Extract the (X, Y) coordinate from the center of the cell holding the provided text.  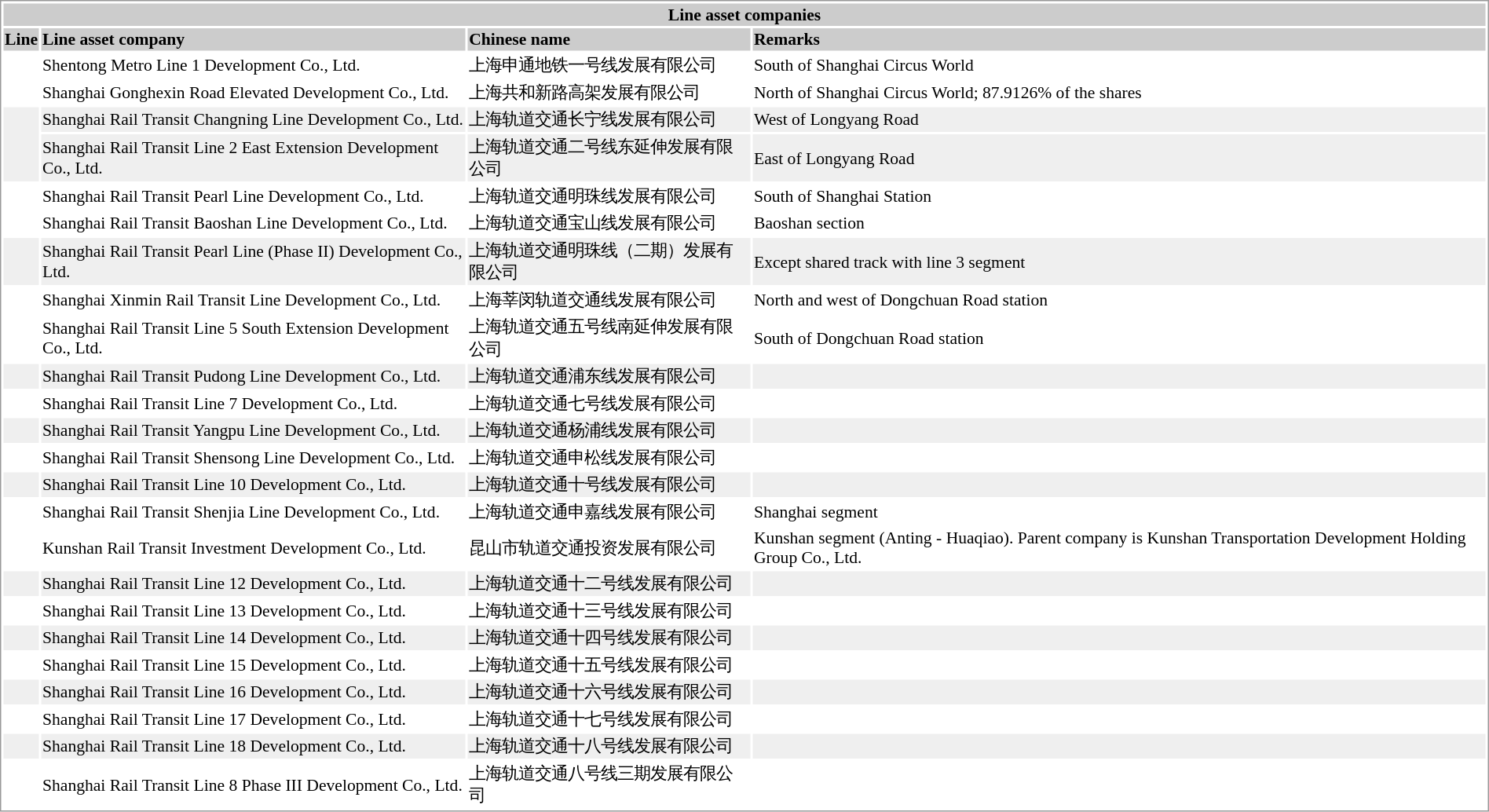
Shanghai Rail Transit Line 13 Development Co., Ltd. (253, 611)
South of Shanghai Station (1120, 196)
上海轨道交通明珠线发展有限公司 (609, 196)
Shanghai Rail Transit Changning Line Development Co., Ltd. (253, 119)
Kunshan segment (Anting - Huaqiao). Parent company is Kunshan Transportation Development Holding Group Co., Ltd. (1120, 547)
Shanghai Rail Transit Line 2 East Extension Development Co., Ltd. (253, 158)
上海轨道交通浦东线发展有限公司 (609, 377)
Except shared track with line 3 segment (1120, 262)
East of Longyang Road (1120, 158)
上海轨道交通长宁线发展有限公司 (609, 119)
上海轨道交通十五号线发展有限公司 (609, 665)
Shanghai Rail Transit Yangpu Line Development Co., Ltd. (253, 430)
Shanghai Rail Transit Line 10 Development Co., Ltd. (253, 485)
上海轨道交通十号线发展有限公司 (609, 485)
Shanghai Rail Transit Line 15 Development Co., Ltd. (253, 665)
South of Shanghai Circus World (1120, 66)
上海轨道交通杨浦线发展有限公司 (609, 430)
上海轨道交通八号线三期发展有限公司 (609, 785)
上海轨道交通十四号线发展有限公司 (609, 638)
Shanghai Rail Transit Line 18 Development Co., Ltd. (253, 746)
Line asset company (253, 39)
Shanghai Rail Transit Pearl Line (Phase II) Development Co., Ltd. (253, 262)
North and west of Dongchuan Road station (1120, 300)
North of Shanghai Circus World; 87.9126% of the shares (1120, 93)
Shanghai Rail Transit Baoshan Line Development Co., Ltd. (253, 223)
Shanghai Rail Transit Line 8 Phase III Development Co., Ltd. (253, 785)
上海轨道交通十二号线发展有限公司 (609, 584)
Shanghai Rail Transit Shensong Line Development Co., Ltd. (253, 458)
上海轨道交通七号线发展有限公司 (609, 404)
上海共和新路高架发展有限公司 (609, 93)
Shanghai Rail Transit Line 14 Development Co., Ltd. (253, 638)
上海轨道交通二号线东延伸发展有限公司 (609, 158)
Shanghai Rail Transit Line 12 Development Co., Ltd. (253, 584)
Shanghai segment (1120, 512)
上海莘闵轨道交通线发展有限公司 (609, 300)
Line (20, 39)
昆山市轨道交通投资发展有限公司 (609, 547)
上海轨道交通五号线南延伸发展有限公司 (609, 338)
Remarks (1120, 39)
Shanghai Xinmin Rail Transit Line Development Co., Ltd. (253, 300)
上海轨道交通宝山线发展有限公司 (609, 223)
Shanghai Rail Transit Pearl Line Development Co., Ltd. (253, 196)
上海轨道交通十六号线发展有限公司 (609, 693)
上海申通地铁一号线发展有限公司 (609, 66)
上海轨道交通十七号线发展有限公司 (609, 719)
Shanghai Rail Transit Line 17 Development Co., Ltd. (253, 719)
上海轨道交通十三号线发展有限公司 (609, 611)
Shanghai Rail Transit Line 7 Development Co., Ltd. (253, 404)
Shanghai Gonghexin Road Elevated Development Co., Ltd. (253, 93)
Shanghai Rail Transit Shenjia Line Development Co., Ltd. (253, 512)
Shentong Metro Line 1 Development Co., Ltd. (253, 66)
Line asset companies (744, 14)
上海轨道交通十八号线发展有限公司 (609, 746)
Chinese name (609, 39)
Shanghai Rail Transit Line 16 Development Co., Ltd. (253, 693)
上海轨道交通申嘉线发展有限公司 (609, 512)
Shanghai Rail Transit Line 5 South Extension Development Co., Ltd. (253, 338)
Kunshan Rail Transit Investment Development Co., Ltd. (253, 547)
Shanghai Rail Transit Pudong Line Development Co., Ltd. (253, 377)
South of Dongchuan Road station (1120, 338)
上海轨道交通明珠线（二期）发展有限公司 (609, 262)
West of Longyang Road (1120, 119)
Baoshan section (1120, 223)
上海轨道交通申松线发展有限公司 (609, 458)
